Determine the [x, y] coordinate at the center of the cell enclosing the given text.  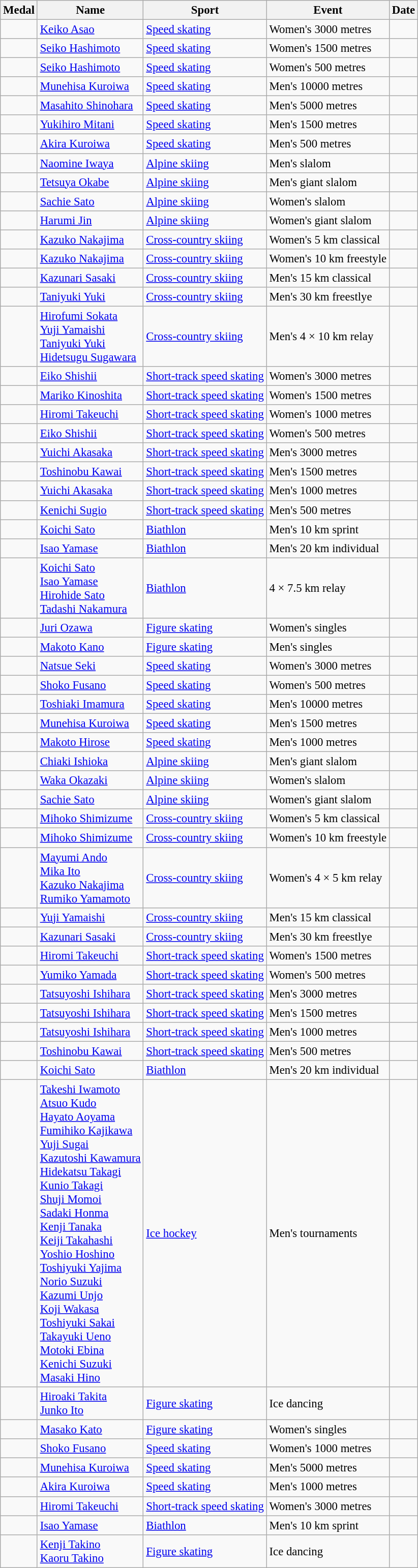
Natsue Seki [91, 666]
Mayumi AndoMika ItoKazuko NakajimaRumiko Yamamoto [91, 878]
Hirofumi SokataYuji YamaishiTaniyuki YukiHidetsugu Sugawara [91, 337]
Men's singles [327, 647]
Medal [19, 10]
Mariko Kinoshita [91, 396]
Event [327, 10]
Men's tournaments [327, 1233]
Juri Ozawa [91, 628]
Makoto Kano [91, 647]
4 × 7.5 km relay [327, 588]
Yuji Yamaishi [91, 917]
Date [403, 10]
Yumiko Yamada [91, 975]
Makoto Hirose [91, 742]
Name [91, 10]
Hiroaki TakitaJunko Ito [91, 1403]
Masahito Shinohara [91, 106]
Masako Kato [91, 1430]
Yukihiro Mitani [91, 125]
Kenichi Sugio [91, 510]
Harumi Jin [91, 220]
Chiaki Ishioka [91, 762]
Waka Okazaki [91, 780]
Naomine Iwaya [91, 163]
Women's 4 × 5 km relay [327, 878]
Keiko Asao [91, 29]
Taniyuki Yuki [91, 297]
Men's 4 × 10 km relay [327, 337]
Men's slalom [327, 163]
Toshiaki Imamura [91, 704]
Kenji TakinoKaoru Takino [91, 1551]
Tetsuya Okabe [91, 182]
Koichi SatoIsao YamaseHirohide SatoTadashi Nakamura [91, 588]
Ice hockey [205, 1233]
Sport [205, 10]
